From the cell containing the given text, extract its center point as (X, Y) coordinate. 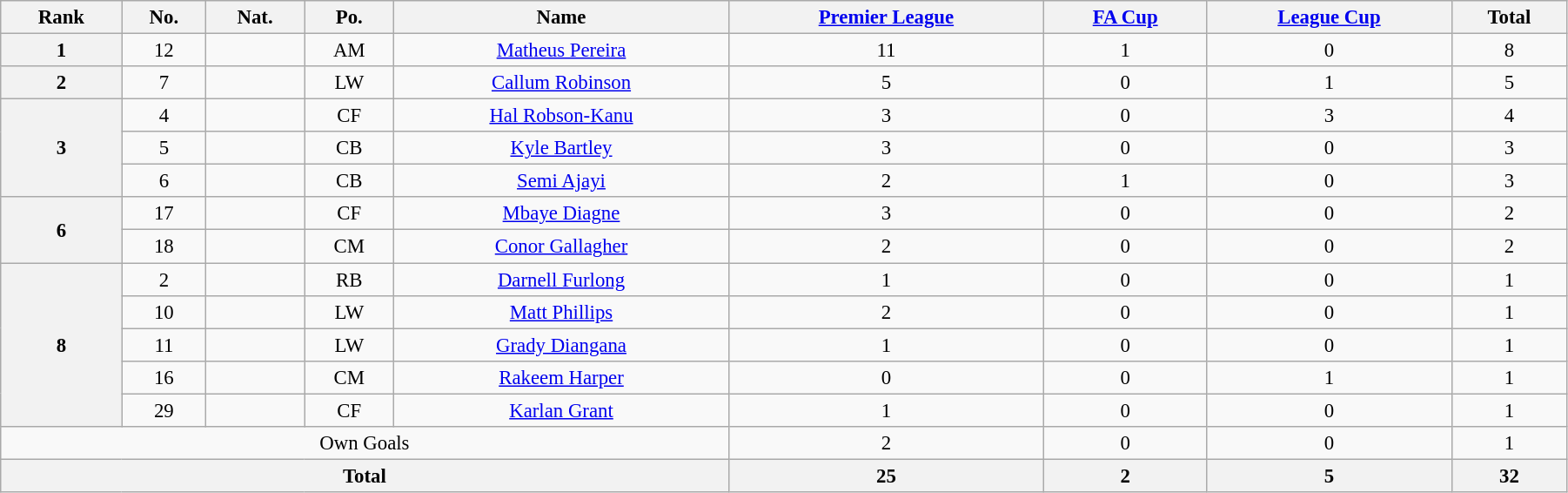
Name (561, 17)
Callum Robinson (561, 83)
Mbaye Diagne (561, 213)
Kyle Bartley (561, 148)
Premier League (886, 17)
18 (164, 246)
Grady Diangana (561, 345)
RB (350, 280)
Rakeem Harper (561, 377)
17 (164, 213)
League Cup (1330, 17)
Own Goals (365, 443)
Hal Robson-Kanu (561, 116)
FA Cup (1126, 17)
AM (350, 51)
Rank (61, 17)
Darnell Furlong (561, 280)
Matheus Pereira (561, 51)
Conor Gallagher (561, 246)
Semi Ajayi (561, 181)
12 (164, 51)
16 (164, 377)
Nat. (256, 17)
32 (1509, 476)
Matt Phillips (561, 312)
No. (164, 17)
25 (886, 476)
10 (164, 312)
29 (164, 410)
7 (164, 83)
Po. (350, 17)
Karlan Grant (561, 410)
